Locate the cell with the specified text and output its [x, y] center coordinate. 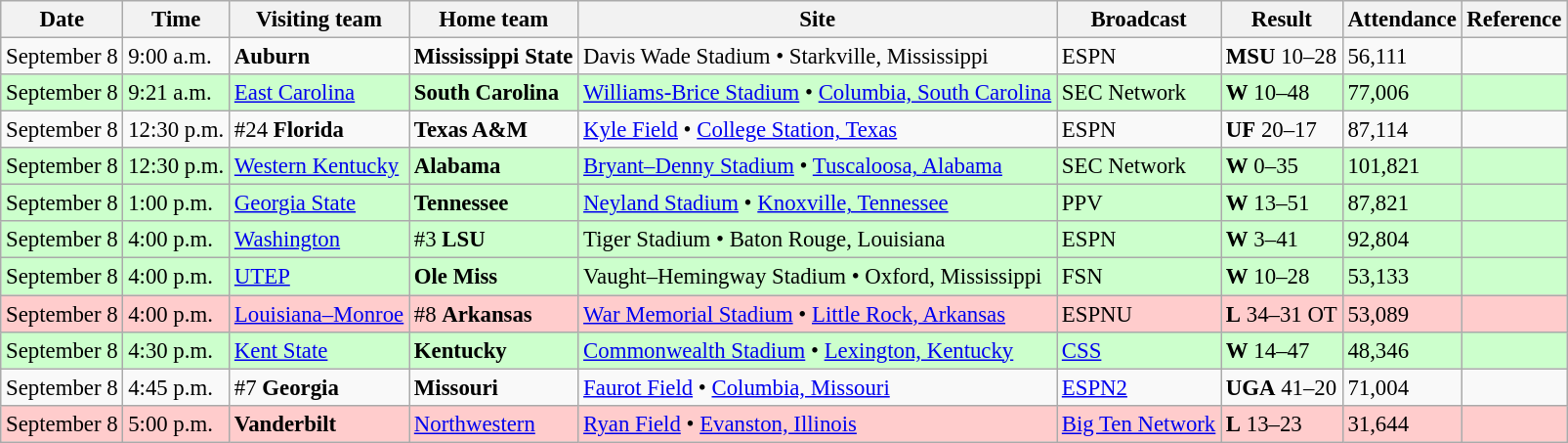
Bryant–Denny Stadium • Tuscaloosa, Alabama [818, 166]
Date [63, 20]
Vanderbilt [319, 423]
Tennessee [494, 203]
Result [1282, 20]
Williams-Brice Stadium • Columbia, South Carolina [818, 93]
FSN [1139, 277]
Reference [1514, 20]
Louisiana–Monroe [319, 314]
Ryan Field • Evanston, Illinois [818, 423]
Northwestern [494, 423]
Broadcast [1139, 20]
Mississippi State [494, 57]
W 10–48 [1282, 93]
71,004 [1402, 387]
87,821 [1402, 203]
Georgia State [319, 203]
W 14–47 [1282, 350]
MSU 10–28 [1282, 57]
5:00 p.m. [176, 423]
#8 Arkansas [494, 314]
48,346 [1402, 350]
UGA 41–20 [1282, 387]
Western Kentucky [319, 166]
Big Ten Network [1139, 423]
UF 20–17 [1282, 130]
UTEP [319, 277]
War Memorial Stadium • Little Rock, Arkansas [818, 314]
Missouri [494, 387]
#3 LSU [494, 240]
Davis Wade Stadium • Starkville, Mississippi [818, 57]
#24 Florida [319, 130]
92,804 [1402, 240]
L 13–23 [1282, 423]
56,111 [1402, 57]
Auburn [319, 57]
31,644 [1402, 423]
Attendance [1402, 20]
101,821 [1402, 166]
Time [176, 20]
Texas A&M [494, 130]
9:21 a.m. [176, 93]
Kent State [319, 350]
9:00 a.m. [176, 57]
Kentucky [494, 350]
W 3–41 [1282, 240]
4:45 p.m. [176, 387]
Kyle Field • College Station, Texas [818, 130]
CSS [1139, 350]
Tiger Stadium • Baton Rouge, Louisiana [818, 240]
Home team [494, 20]
53,133 [1402, 277]
Vaught–Hemingway Stadium • Oxford, Mississippi [818, 277]
77,006 [1402, 93]
ESPNU [1139, 314]
ESPN2 [1139, 387]
Visiting team [319, 20]
East Carolina [319, 93]
53,089 [1402, 314]
W 10–28 [1282, 277]
Ole Miss [494, 277]
Neyland Stadium • Knoxville, Tennessee [818, 203]
Site [818, 20]
PPV [1139, 203]
W 13–51 [1282, 203]
Alabama [494, 166]
Faurot Field • Columbia, Missouri [818, 387]
4:30 p.m. [176, 350]
Washington [319, 240]
87,114 [1402, 130]
#7 Georgia [319, 387]
Commonwealth Stadium • Lexington, Kentucky [818, 350]
W 0–35 [1282, 166]
1:00 p.m. [176, 203]
South Carolina [494, 93]
L 34–31 OT [1282, 314]
